From the cell containing the given text, extract its center point as [x, y] coordinate. 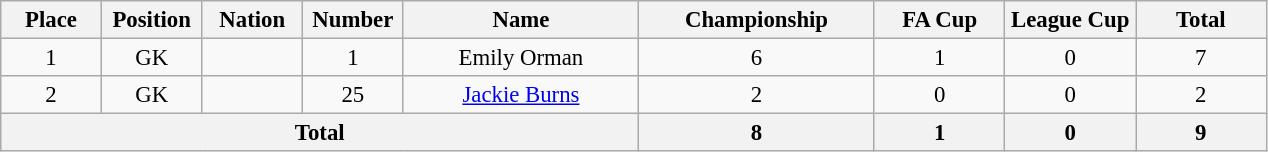
Nation [252, 20]
8 [757, 133]
Jackie Burns [521, 95]
Position [152, 20]
25 [354, 95]
6 [757, 58]
Number [354, 20]
7 [1202, 58]
Championship [757, 20]
Emily Orman [521, 58]
Place [52, 20]
League Cup [1070, 20]
Name [521, 20]
9 [1202, 133]
FA Cup [940, 20]
